Identify which cell holds the provided text, then report its (X, Y) central coordinate. 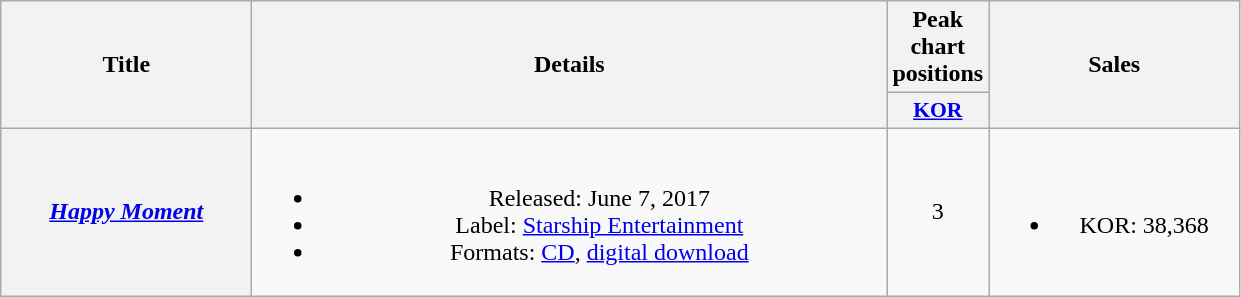
Title (126, 65)
3 (938, 212)
Released: June 7, 2017Label: Starship EntertainmentFormats: CD, digital download (570, 212)
Happy Moment (126, 212)
Details (570, 65)
KOR (938, 111)
Peak chart positions (938, 47)
Sales (1114, 65)
KOR: 38,368 (1114, 212)
